Detect which cell encompasses the target text, then output its (x, y) center coordinate. 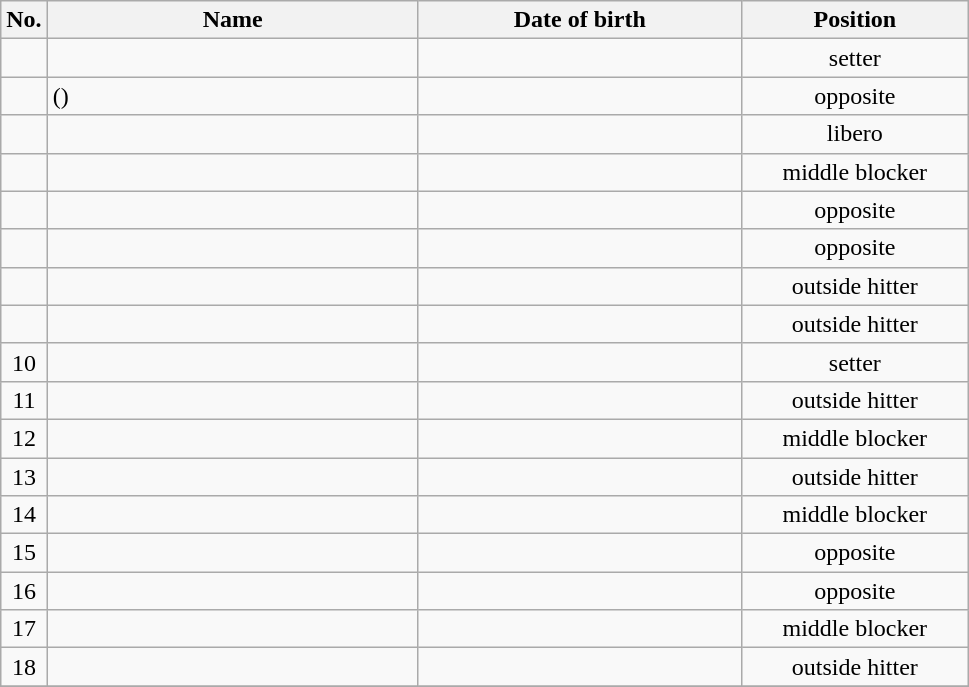
Name (232, 20)
() (232, 96)
12 (24, 438)
libero (854, 134)
Position (854, 20)
18 (24, 667)
Date of birth (580, 20)
17 (24, 629)
10 (24, 362)
13 (24, 477)
16 (24, 591)
No. (24, 20)
11 (24, 400)
14 (24, 515)
15 (24, 553)
